Find where the given text appears and provide that cell's center as [X, Y] coordinate. 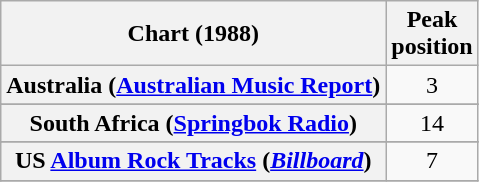
South Africa (Springbok Radio) [194, 123]
14 [432, 123]
Australia (Australian Music Report) [194, 85]
US Album Rock Tracks (Billboard) [194, 161]
Chart (1988) [194, 34]
3 [432, 85]
7 [432, 161]
Peakposition [432, 34]
